Return (X, Y) of the center of cell containing provided text 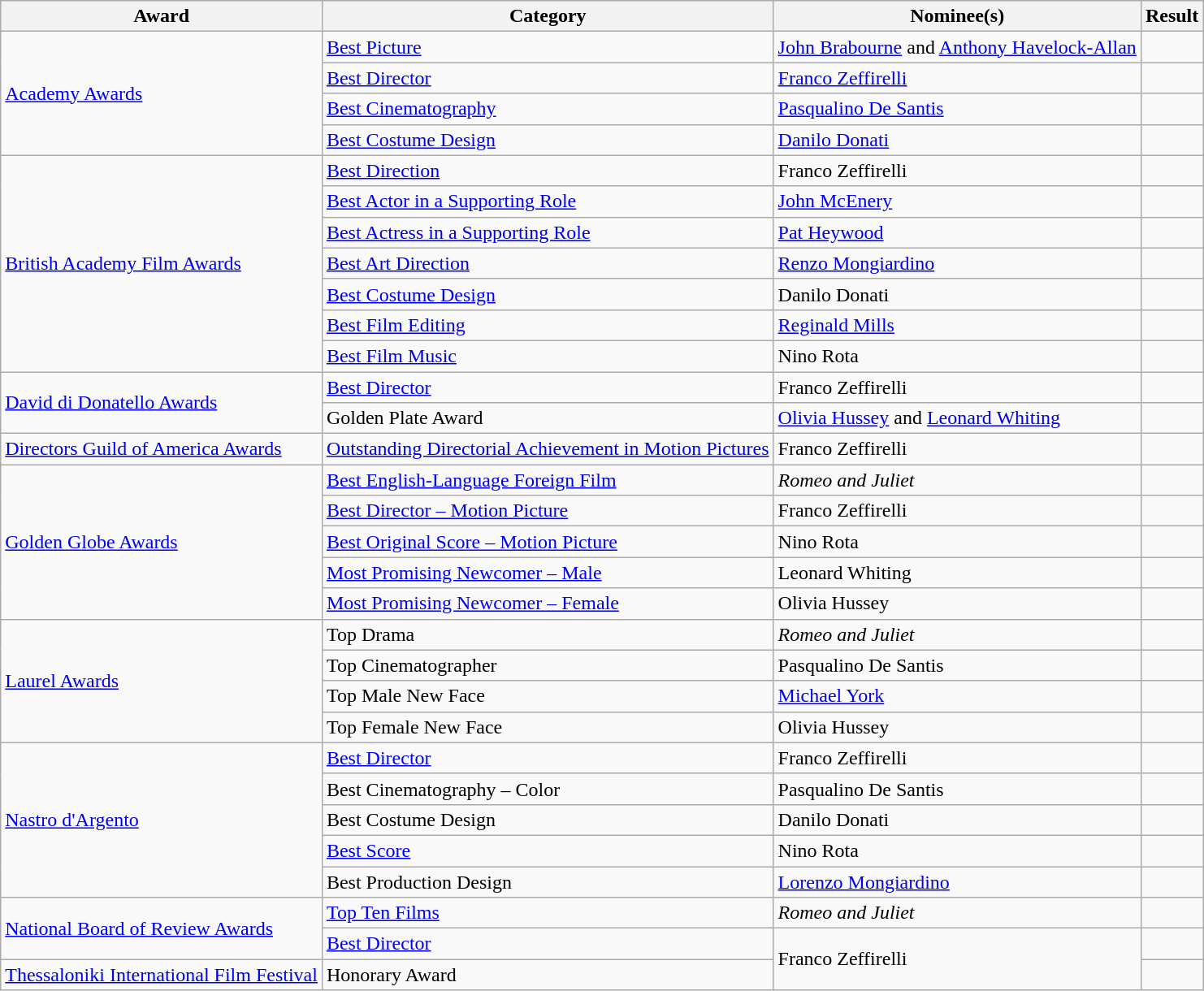
Most Promising Newcomer – Female (548, 604)
Thessaloniki International Film Festival (162, 975)
Category (548, 16)
Directors Guild of America Awards (162, 449)
John McEnery (957, 201)
Top Ten Films (548, 913)
Academy Awards (162, 93)
Michael York (957, 696)
British Academy Film Awards (162, 263)
Best Original Score – Motion Picture (548, 542)
John Brabourne and Anthony Havelock-Allan (957, 47)
Best Production Design (548, 881)
Best Cinematography – Color (548, 789)
Honorary Award (548, 975)
Lorenzo Mongiardino (957, 881)
Best Film Editing (548, 325)
Pat Heywood (957, 232)
Laurel Awards (162, 681)
Result (1172, 16)
Golden Globe Awards (162, 542)
Best Direction (548, 171)
Nastro d'Argento (162, 820)
Most Promising Newcomer – Male (548, 573)
Olivia Hussey and Leonard Whiting (957, 418)
Reginald Mills (957, 325)
Best Score (548, 850)
Award (162, 16)
Top Cinematographer (548, 665)
Best Actor in a Supporting Role (548, 201)
Top Drama (548, 634)
Leonard Whiting (957, 573)
Best Director – Motion Picture (548, 511)
Best English-Language Foreign Film (548, 480)
Top Female New Face (548, 727)
Best Art Direction (548, 263)
Outstanding Directorial Achievement in Motion Pictures (548, 449)
Best Actress in a Supporting Role (548, 232)
Best Cinematography (548, 109)
Best Film Music (548, 356)
David di Donatello Awards (162, 403)
Top Male New Face (548, 696)
Best Picture (548, 47)
Golden Plate Award (548, 418)
Renzo Mongiardino (957, 263)
National Board of Review Awards (162, 928)
Nominee(s) (957, 16)
